Detect which cell encompasses the target text, then output its [X, Y] center coordinate. 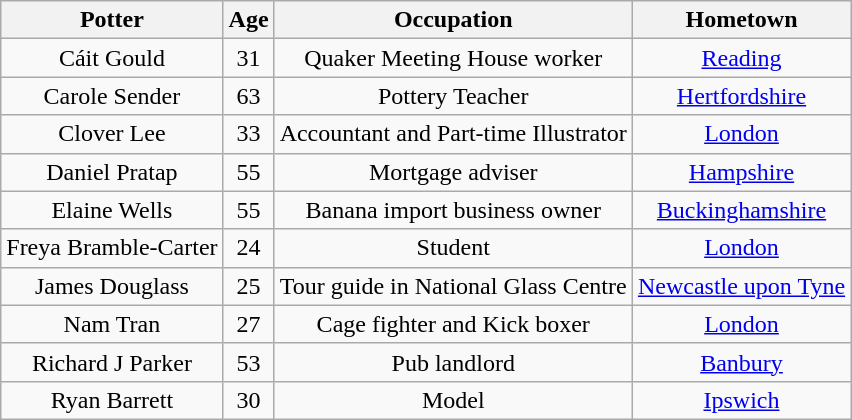
Hometown [741, 20]
30 [248, 400]
Clover Lee [112, 134]
33 [248, 134]
Elaine Wells [112, 210]
Potter [112, 20]
Pub landlord [453, 362]
Ryan Barrett [112, 400]
63 [248, 96]
Tour guide in National Glass Centre [453, 286]
Daniel Pratap [112, 172]
Accountant and Part-time Illustrator [453, 134]
Carole Sender [112, 96]
Quaker Meeting House worker [453, 58]
53 [248, 362]
25 [248, 286]
Cáit Gould [112, 58]
Hampshire [741, 172]
31 [248, 58]
Reading [741, 58]
Freya Bramble-Carter [112, 248]
Hertfordshire [741, 96]
Mortgage adviser [453, 172]
Banbury [741, 362]
Newcastle upon Tyne [741, 286]
Ipswich [741, 400]
Richard J Parker [112, 362]
Banana import business owner [453, 210]
Buckinghamshire [741, 210]
27 [248, 324]
24 [248, 248]
James Douglass [112, 286]
Cage fighter and Kick boxer [453, 324]
Student [453, 248]
Nam Tran [112, 324]
Occupation [453, 20]
Model [453, 400]
Pottery Teacher [453, 96]
Age [248, 20]
